Output the (x, y) coordinate of the center of the cell containing the given text.  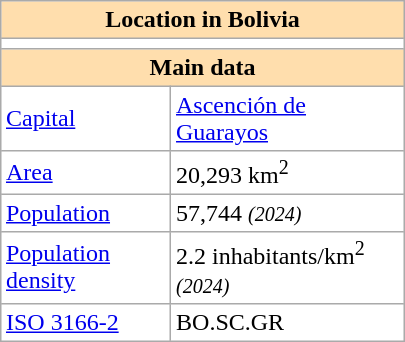
Ascención de Guarayos (288, 118)
Population (86, 214)
Population density (86, 268)
2.2 inhabitants/km2 (2024) (288, 268)
Location in Bolivia (203, 20)
Main data (203, 68)
Capital (86, 118)
57,744 (2024) (288, 214)
BO.SC.GR (288, 322)
Area (86, 173)
20,293 km2 (288, 173)
ISO 3166-2 (86, 322)
